Identify which cell holds the provided text, then report its (X, Y) central coordinate. 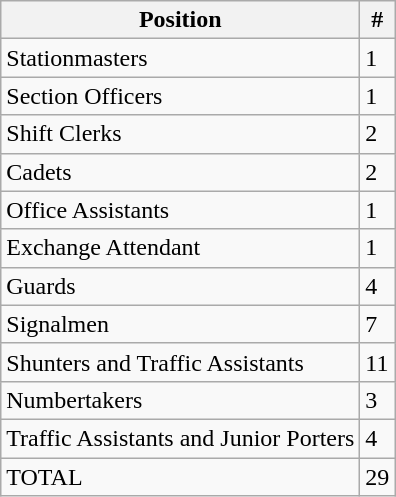
Numbertakers (180, 400)
Traffic Assistants and Junior Porters (180, 438)
3 (378, 400)
29 (378, 477)
Position (180, 20)
Section Officers (180, 96)
Office Assistants (180, 210)
# (378, 20)
TOTAL (180, 477)
Shunters and Traffic Assistants (180, 362)
Cadets (180, 172)
7 (378, 324)
Exchange Attendant (180, 248)
11 (378, 362)
Guards (180, 286)
Shift Clerks (180, 134)
Stationmasters (180, 58)
Signalmen (180, 324)
